Pinpoint the cell where the given text exists, returning its (x, y) midpoint coordinate. 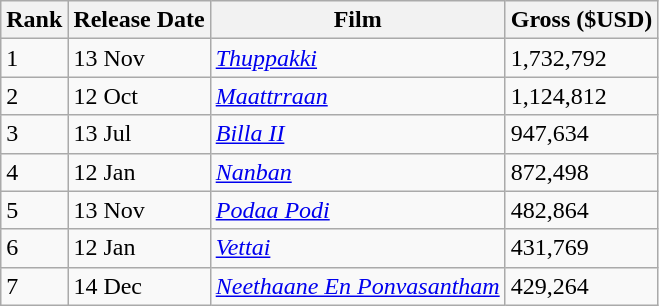
1,124,812 (582, 96)
Release Date (139, 20)
Maattrraan (358, 96)
2 (34, 96)
3 (34, 134)
14 Dec (139, 286)
12 Oct (139, 96)
Podaa Podi (358, 210)
4 (34, 172)
5 (34, 210)
Thuppakki (358, 58)
Vettai (358, 248)
7 (34, 286)
482,864 (582, 210)
Gross ($USD) (582, 20)
429,264 (582, 286)
1,732,792 (582, 58)
Film (358, 20)
6 (34, 248)
Billa II (358, 134)
947,634 (582, 134)
Neethaane En Ponvasantham (358, 286)
Rank (34, 20)
1 (34, 58)
872,498 (582, 172)
431,769 (582, 248)
Nanban (358, 172)
13 Jul (139, 134)
